Detect which cell encompasses the target text, then output its [X, Y] center coordinate. 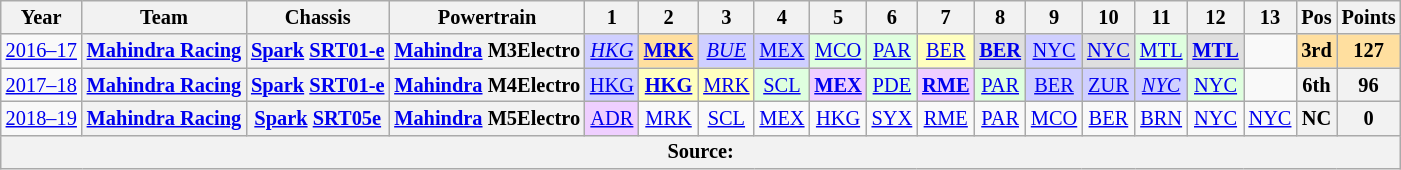
5 [838, 17]
6 [892, 17]
ZUR [1108, 85]
Team [164, 17]
127 [1369, 51]
6th [1316, 85]
2016–17 [42, 51]
Mahindra M3Electro [487, 51]
NC [1316, 118]
4 [782, 17]
ADR [612, 118]
Source: [701, 152]
3 [726, 17]
0 [1369, 118]
96 [1369, 85]
3rd [1316, 51]
Chassis [318, 17]
2018–19 [42, 118]
Mahindra M4Electro [487, 85]
9 [1054, 17]
BUE [726, 51]
BRN [1162, 118]
13 [1270, 17]
Mahindra M5Electro [487, 118]
SYX [892, 118]
Spark SRT05e [318, 118]
2 [669, 17]
8 [1000, 17]
2017–18 [42, 85]
Points [1369, 17]
10 [1108, 17]
1 [612, 17]
12 [1215, 17]
7 [946, 17]
Pos [1316, 17]
11 [1162, 17]
Powertrain [487, 17]
PDE [892, 85]
Year [42, 17]
